For the text-containing cell, return its midpoint in [X, Y] coordinate format. 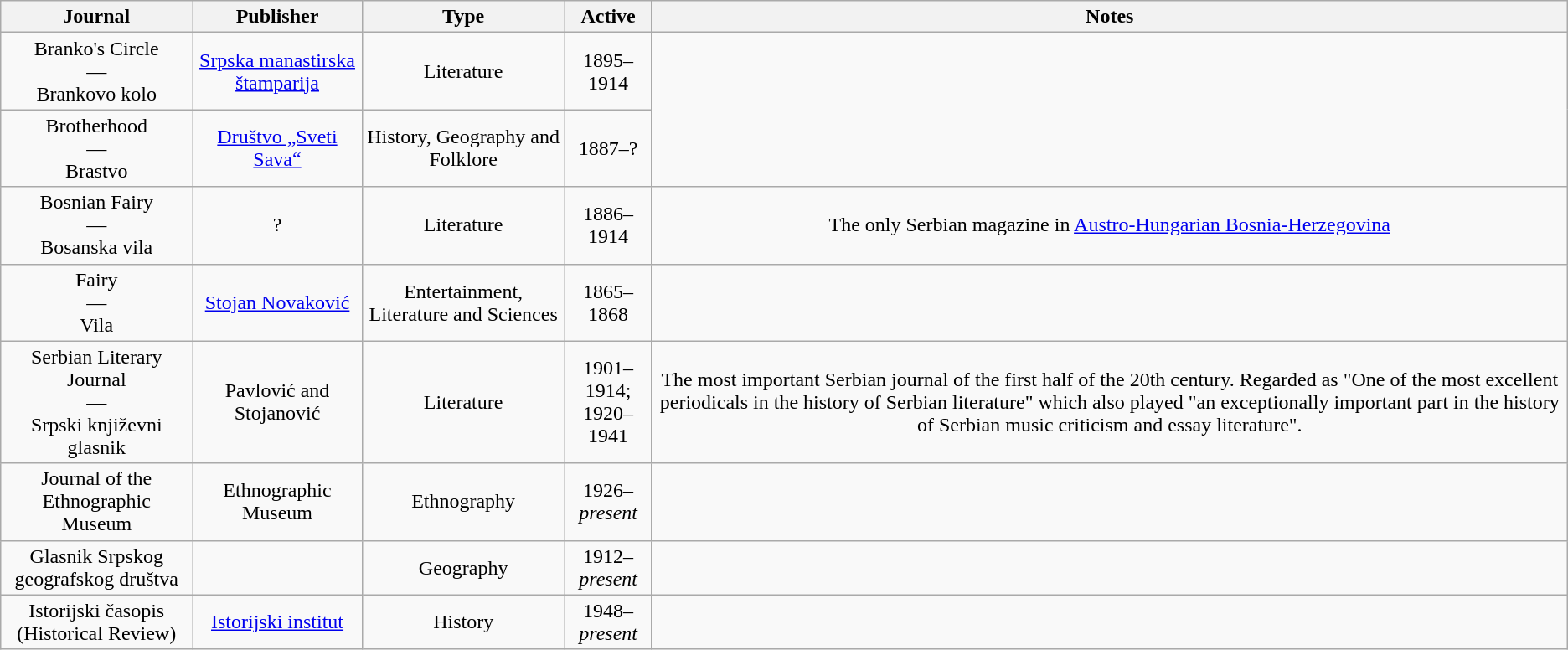
1912–present [608, 568]
Ethnographic Museum [278, 502]
Ethnography [463, 502]
1926–present [608, 502]
Bosnian Fairy — Bosanska vila [97, 225]
Srpska manastirska štamparija [278, 71]
1901–1914;1920–1941 [608, 402]
Journal of the Ethnographic Museum [97, 502]
1895–1914 [608, 71]
1886–1914 [608, 225]
1887–? [608, 148]
History [463, 622]
1948–present [608, 622]
Glasnik Srpskog geografskog društva [97, 568]
Branko's Circle — Brankovo kolo [97, 71]
Društvo „Sveti Sava“ [278, 148]
The only Serbian magazine in Austro-Hungarian Bosnia-Herzegovina [1109, 225]
? [278, 225]
Type [463, 17]
Journal [97, 17]
Istorijski institut [278, 622]
Geography [463, 568]
History, Geography and Folklore [463, 148]
Pavlović and Stojanović [278, 402]
Publisher [278, 17]
Active [608, 17]
Stojan Novaković [278, 302]
Brotherhood — Brastvo [97, 148]
Serbian Literary Journal — Srpski književni glasnik [97, 402]
1865–1868 [608, 302]
Istorijski časopis(Historical Review) [97, 622]
Notes [1109, 17]
Entertainment, Literature and Sciences [463, 302]
Fairy — Vila [97, 302]
